Return the (x, y) coordinate for the center point of the cell that contains the specified text.  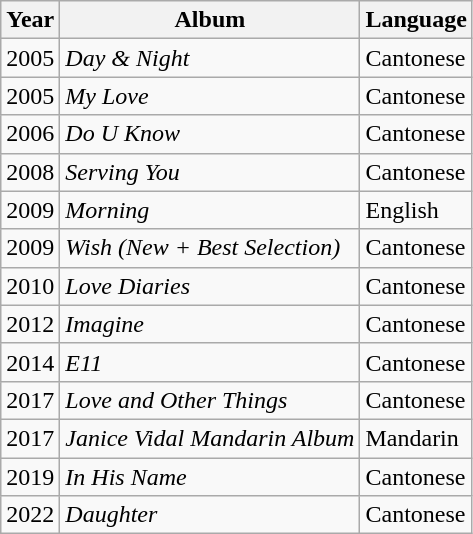
2012 (30, 324)
My Love (210, 96)
Daughter (210, 515)
In His Name (210, 477)
Morning (210, 210)
Year (30, 20)
English (416, 210)
Love and Other Things (210, 400)
Day & Night (210, 58)
2010 (30, 286)
Mandarin (416, 438)
Love Diaries (210, 286)
Janice Vidal Mandarin Album (210, 438)
2006 (30, 134)
2019 (30, 477)
2022 (30, 515)
2008 (30, 172)
Imagine (210, 324)
Wish (New + Best Selection) (210, 248)
Serving You (210, 172)
E11 (210, 362)
Album (210, 20)
Do U Know (210, 134)
Language (416, 20)
2014 (30, 362)
